Pinpoint the cell where the given text exists, returning its (x, y) midpoint coordinate. 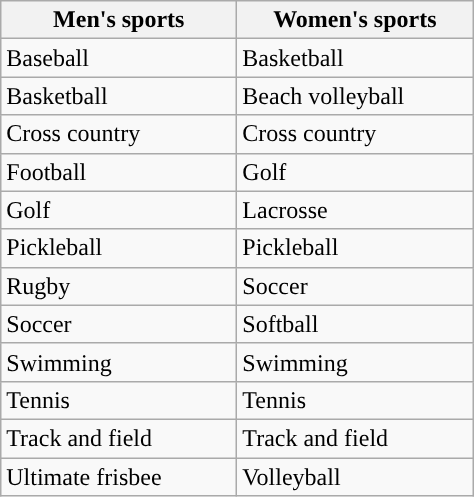
Lacrosse (355, 210)
Baseball (119, 58)
Women's sports (355, 20)
Football (119, 172)
Men's sports (119, 20)
Softball (355, 324)
Rugby (119, 286)
Volleyball (355, 477)
Beach volleyball (355, 96)
Ultimate frisbee (119, 477)
